Scan for the cell matching the given text and deliver its [X, Y] coordinate at center. 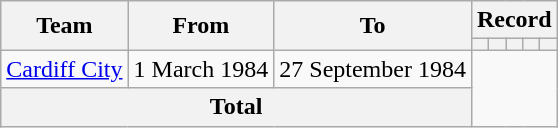
Team [64, 26]
Cardiff City [64, 69]
Record [514, 20]
1 March 1984 [201, 69]
27 September 1984 [373, 69]
From [201, 26]
Total [236, 107]
To [373, 26]
